Provide the (x, y) coordinate of the cell's center where the given text is located.  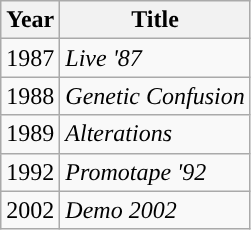
Genetic Confusion (155, 96)
Title (155, 20)
1989 (30, 134)
2002 (30, 210)
Live '87 (155, 58)
Promotape '92 (155, 172)
1992 (30, 172)
Demo 2002 (155, 210)
1988 (30, 96)
1987 (30, 58)
Alterations (155, 134)
Year (30, 20)
